Extract the (x, y) coordinate from the center of the cell holding the provided text.  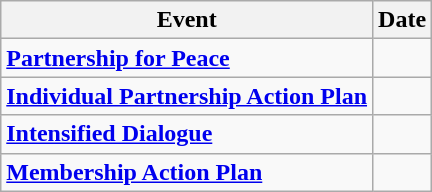
Event (187, 20)
Intensified Dialogue (187, 134)
Partnership for Peace (187, 58)
Individual Partnership Action Plan (187, 96)
Date (402, 20)
Membership Action Plan (187, 172)
